Provide the [x, y] coordinate of the cell's center where the given text is located.  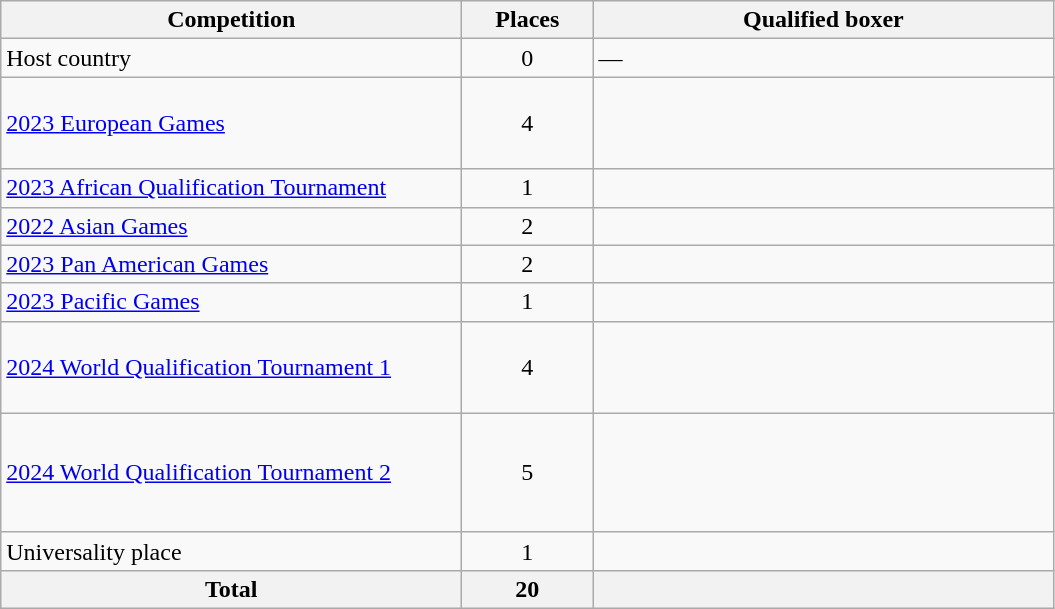
Total [232, 589]
Qualified boxer [824, 20]
Competition [232, 20]
Host country [232, 58]
2023 Pacific Games [232, 302]
2022 Asian Games [232, 226]
Places [528, 20]
Universality place [232, 551]
2023 Pan American Games [232, 264]
2024 World Qualification Tournament 1 [232, 367]
0 [528, 58]
2023 African Qualification Tournament [232, 188]
20 [528, 589]
2024 World Qualification Tournament 2 [232, 472]
— [824, 58]
2023 European Games [232, 123]
5 [528, 472]
